Return [x, y] of the center of cell containing provided text 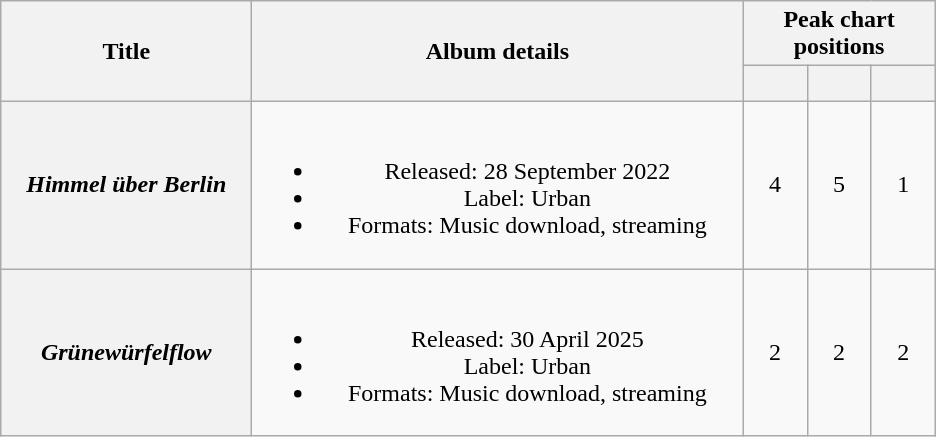
4 [775, 184]
Album details [498, 52]
Grünewürfelflow [126, 352]
Released: 28 September 2022Label: UrbanFormats: Music download, streaming [498, 184]
Title [126, 52]
5 [839, 184]
1 [903, 184]
Released: 30 April 2025Label: UrbanFormats: Music download, streaming [498, 352]
Himmel über Berlin [126, 184]
Peak chart positions [839, 34]
